Identify which cell holds the provided text, then report its (x, y) central coordinate. 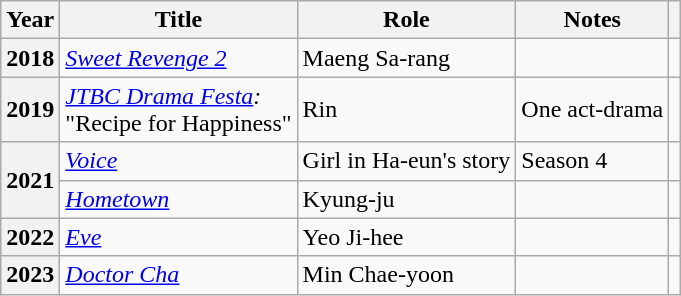
Eve (178, 237)
Season 4 (592, 161)
JTBC Drama Festa:"Recipe for Happiness" (178, 110)
Hometown (178, 199)
Kyung-ju (406, 199)
Title (178, 20)
Doctor Cha (178, 275)
Voice (178, 161)
Girl in Ha-eun's story (406, 161)
Role (406, 20)
Year (30, 20)
2023 (30, 275)
Rin (406, 110)
2022 (30, 237)
One act-drama (592, 110)
2019 (30, 110)
2021 (30, 180)
Maeng Sa-rang (406, 58)
Min Chae-yoon (406, 275)
Sweet Revenge 2 (178, 58)
Notes (592, 20)
Yeo Ji-hee (406, 237)
2018 (30, 58)
